Return the (x, y) coordinate for the center point of the cell that contains the specified text.  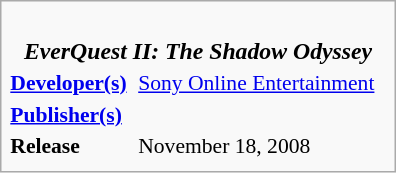
November 18, 2008 (262, 146)
Release (72, 146)
EverQuest II: The Shadow Odyssey (198, 38)
Developer(s) (72, 83)
Publisher(s) (72, 114)
Sony Online Entertainment (262, 83)
